Detect which cell encompasses the target text, then output its (X, Y) center coordinate. 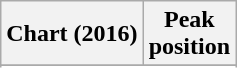
Peak position (189, 34)
Chart (2016) (72, 34)
